Find where the given text appears and provide that cell's center as (x, y) coordinate. 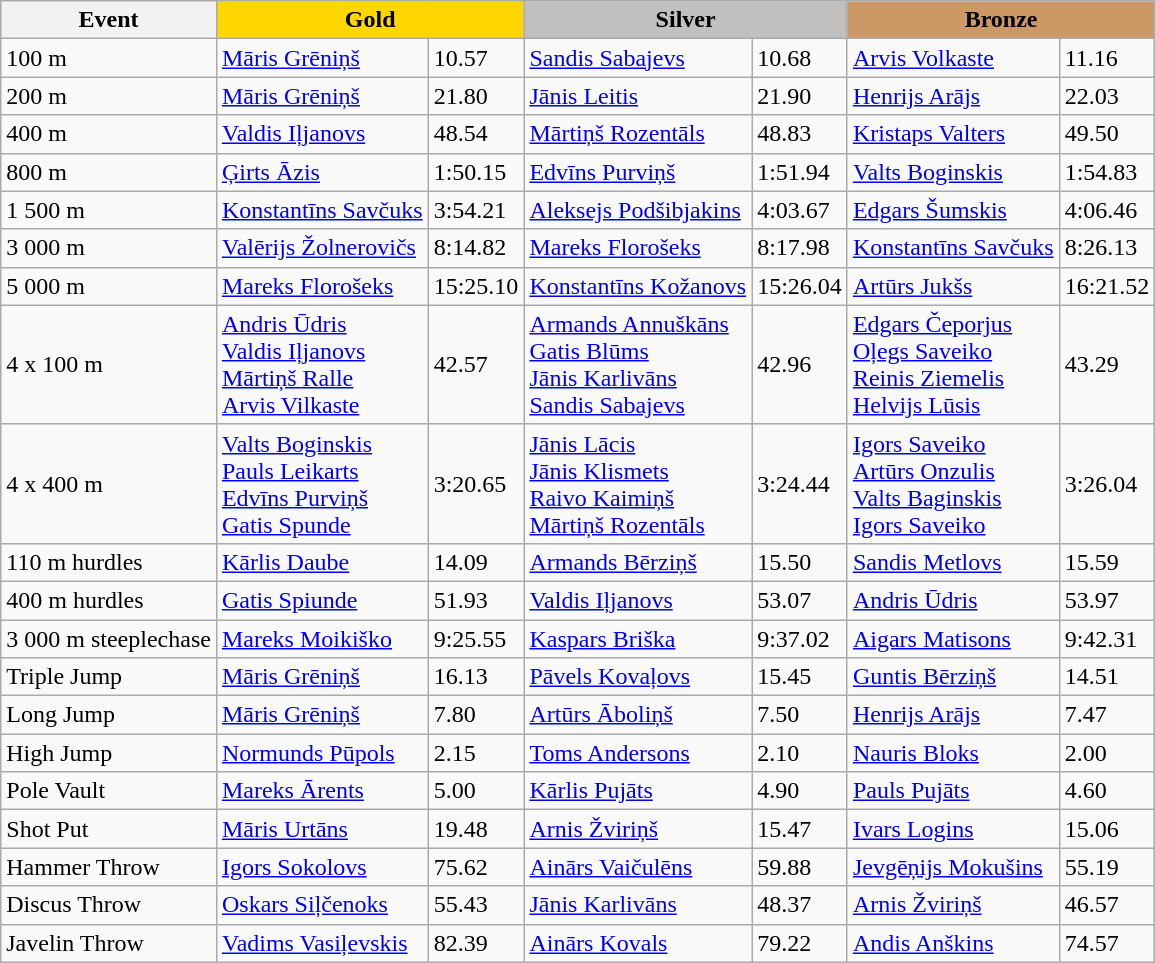
1:51.94 (800, 172)
53.07 (800, 600)
8:14.82 (476, 248)
3:24.44 (800, 484)
9:25.55 (476, 639)
Māris Urtāns (322, 829)
4:06.46 (1107, 210)
42.57 (476, 364)
21.90 (800, 96)
3:54.21 (476, 210)
15.59 (1107, 562)
9:42.31 (1107, 639)
15:26.04 (800, 286)
1:54.83 (1107, 172)
Edgars ČeporjusOļegs SaveikoReinis ZiemelisHelvijs Lūsis (953, 364)
5 000 m (109, 286)
10.57 (476, 58)
Edgars Šumskis (953, 210)
9:37.02 (800, 639)
55.43 (476, 905)
Ainārs Vaičulēns (638, 867)
Andris ŪdrisValdis IļjanovsMārtiņš RalleArvis Vilkaste (322, 364)
Vadims Vasiļevskis (322, 943)
Aleksejs Podšibjakins (638, 210)
4 x 400 m (109, 484)
Ģirts Āzis (322, 172)
Valts Boginskis (953, 172)
Igors Sokolovs (322, 867)
Triple Jump (109, 677)
Armands Bērziņš (638, 562)
Gatis Spiunde (322, 600)
Sandis Sabajevs (638, 58)
Normunds Pūpols (322, 753)
48.54 (476, 134)
16.13 (476, 677)
15.47 (800, 829)
Aigars Matisons (953, 639)
14.51 (1107, 677)
74.57 (1107, 943)
53.97 (1107, 600)
3 000 m (109, 248)
7.80 (476, 715)
19.48 (476, 829)
3 000 m steeplechase (109, 639)
Valts BoginskisPauls LeikartsEdvīns PurviņšGatis Spunde (322, 484)
15.06 (1107, 829)
Hammer Throw (109, 867)
14.09 (476, 562)
7.50 (800, 715)
Valērijs Žolnerovičs (322, 248)
21.80 (476, 96)
Sandis Metlovs (953, 562)
High Jump (109, 753)
Bronze (1000, 20)
2.00 (1107, 753)
400 m hurdles (109, 600)
8:26.13 (1107, 248)
2.10 (800, 753)
7.47 (1107, 715)
15.45 (800, 677)
Jevgēņijs Mokušins (953, 867)
Armands AnnuškānsGatis BlūmsJānis KarlivānsSandis Sabajevs (638, 364)
110 m hurdles (109, 562)
Ainārs Kovals (638, 943)
79.22 (800, 943)
Artūrs Jukšs (953, 286)
4.60 (1107, 791)
49.50 (1107, 134)
22.03 (1107, 96)
Pāvels Kovaļovs (638, 677)
4 x 100 m (109, 364)
Mareks Ārents (322, 791)
Arvis Volkaste (953, 58)
Gold (370, 20)
Mareks Moikiško (322, 639)
Igors SaveikoArtūrs OnzulisValts BaginskisIgors Saveiko (953, 484)
2.15 (476, 753)
Javelin Throw (109, 943)
Oskars Siļčenoks (322, 905)
1 500 m (109, 210)
Pauls Pujāts (953, 791)
Long Jump (109, 715)
Pole Vault (109, 791)
16:21.52 (1107, 286)
Shot Put (109, 829)
Mārtiņš Rozentāls (638, 134)
48.37 (800, 905)
Jānis Karlivāns (638, 905)
800 m (109, 172)
59.88 (800, 867)
3:20.65 (476, 484)
Kārlis Daube (322, 562)
Kaspars Briška (638, 639)
200 m (109, 96)
48.83 (800, 134)
43.29 (1107, 364)
46.57 (1107, 905)
4.90 (800, 791)
4:03.67 (800, 210)
75.62 (476, 867)
Event (109, 20)
10.68 (800, 58)
Ivars Logins (953, 829)
15.50 (800, 562)
1:50.15 (476, 172)
Kārlis Pujāts (638, 791)
Jānis LācisJānis KlismetsRaivo KaimiņšMārtiņš Rozentāls (638, 484)
Konstantīns Kožanovs (638, 286)
8:17.98 (800, 248)
400 m (109, 134)
Silver (686, 20)
Discus Throw (109, 905)
Jānis Leitis (638, 96)
Andis Anškins (953, 943)
Toms Andersons (638, 753)
55.19 (1107, 867)
100 m (109, 58)
5.00 (476, 791)
3:26.04 (1107, 484)
42.96 (800, 364)
Artūrs Āboliņš (638, 715)
Guntis Bērziņš (953, 677)
15:25.10 (476, 286)
82.39 (476, 943)
Kristaps Valters (953, 134)
Edvīns Purviņš (638, 172)
Nauris Bloks (953, 753)
51.93 (476, 600)
11.16 (1107, 58)
Andris Ūdris (953, 600)
